Detect which cell encompasses the target text, then output its (x, y) center coordinate. 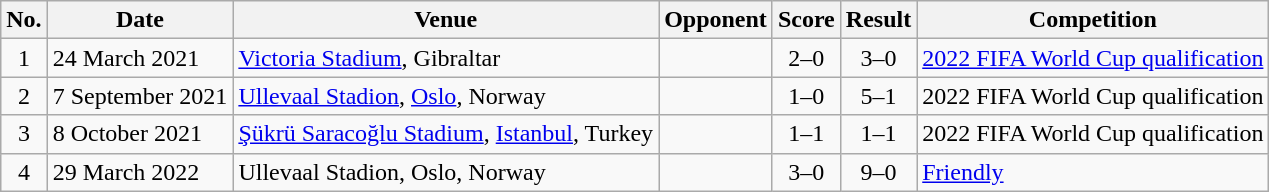
5–1 (878, 96)
24 March 2021 (140, 58)
7 September 2021 (140, 96)
Result (878, 20)
Victoria Stadium, Gibraltar (446, 58)
Friendly (1093, 172)
Competition (1093, 20)
9–0 (878, 172)
No. (24, 20)
3 (24, 134)
Opponent (716, 20)
4 (24, 172)
8 October 2021 (140, 134)
Şükrü Saracoğlu Stadium, Istanbul, Turkey (446, 134)
2–0 (806, 58)
Venue (446, 20)
2 (24, 96)
Score (806, 20)
Date (140, 20)
29 March 2022 (140, 172)
1–0 (806, 96)
1 (24, 58)
